Detect which cell encompasses the target text, then output its [x, y] center coordinate. 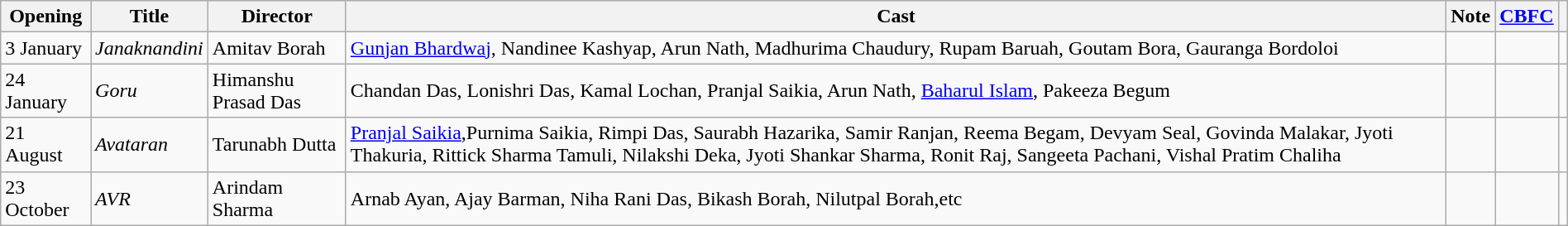
Title [150, 17]
Himanshu Prasad Das [276, 91]
3 January [46, 48]
Janaknandini [150, 48]
23 October [46, 199]
Cast [896, 17]
Opening [46, 17]
Avataran [150, 144]
CBFC [1527, 17]
21 August [46, 144]
Director [276, 17]
Goru [150, 91]
Amitav Borah [276, 48]
Arnab Ayan, Ajay Barman, Niha Rani Das, Bikash Borah, Nilutpal Borah,etc [896, 199]
Tarunabh Dutta [276, 144]
Note [1470, 17]
AVR [150, 199]
24 January [46, 91]
Gunjan Bhardwaj, Nandinee Kashyap, Arun Nath, Madhurima Chaudury, Rupam Baruah, Goutam Bora, Gauranga Bordoloi [896, 48]
Chandan Das, Lonishri Das, Kamal Lochan, Pranjal Saikia, Arun Nath, Baharul Islam, Pakeeza Begum [896, 91]
Arindam Sharma [276, 199]
